Output the [X, Y] coordinate of the center of the cell containing the given text.  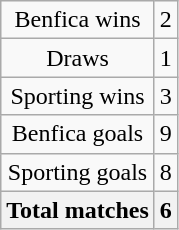
6 [166, 210]
2 [166, 20]
Benfica goals [78, 134]
1 [166, 58]
3 [166, 96]
9 [166, 134]
Sporting goals [78, 172]
Benfica wins [78, 20]
Sporting wins [78, 96]
Draws [78, 58]
Total matches [78, 210]
8 [166, 172]
